Detect which cell encompasses the target text, then output its (X, Y) center coordinate. 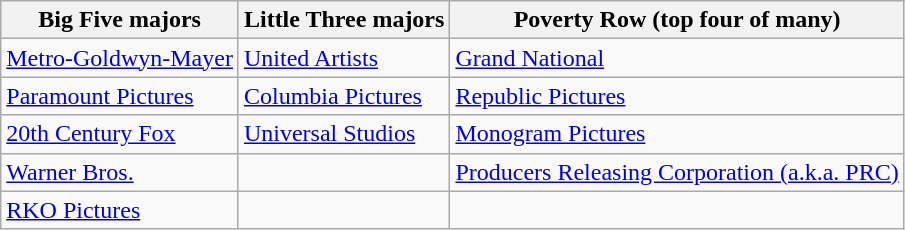
United Artists (344, 58)
Monogram Pictures (677, 134)
Producers Releasing Corporation (a.k.a. PRC) (677, 172)
Big Five majors (120, 20)
Little Three majors (344, 20)
Poverty Row (top four of many) (677, 20)
Paramount Pictures (120, 96)
Metro-Goldwyn-Mayer (120, 58)
RKO Pictures (120, 210)
Warner Bros. (120, 172)
Columbia Pictures (344, 96)
Republic Pictures (677, 96)
Grand National (677, 58)
20th Century Fox (120, 134)
Universal Studios (344, 134)
